From the cell containing the given text, extract its center point as (x, y) coordinate. 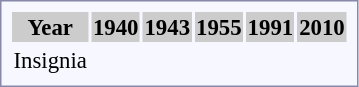
1940 (116, 27)
Insignia (50, 60)
2010 (322, 27)
1955 (220, 27)
Year (50, 27)
1991 (270, 27)
1943 (168, 27)
